Scan for the cell matching the given text and deliver its (x, y) coordinate at center. 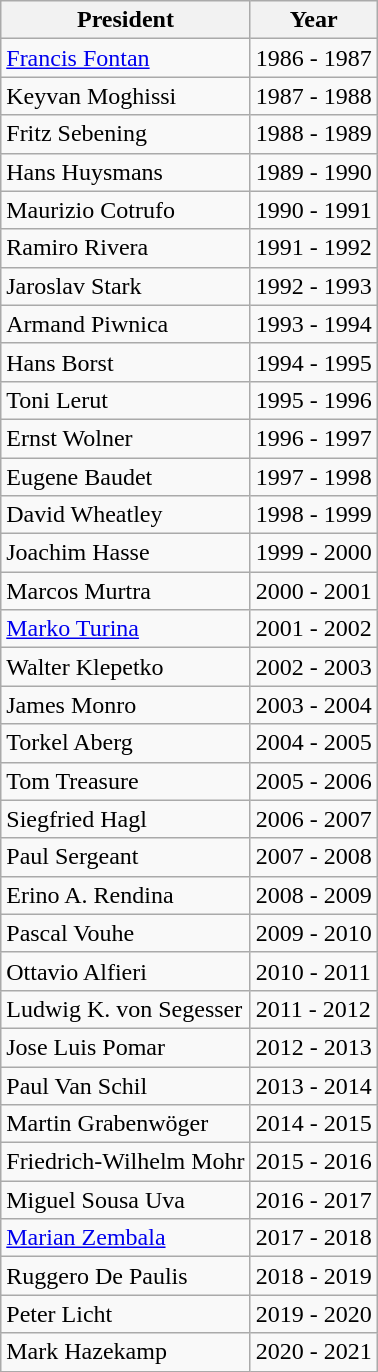
Jose Luis Pomar (126, 1047)
Pascal Vouhe (126, 933)
David Wheatley (126, 515)
Toni Lerut (126, 400)
1991 - 1992 (314, 248)
2000 - 2001 (314, 591)
2015 - 2016 (314, 1162)
Hans Huysmans (126, 172)
Ernst Wolner (126, 438)
Year (314, 20)
Ramiro Rivera (126, 248)
1992 - 1993 (314, 286)
Erino A. Rendina (126, 895)
2008 - 2009 (314, 895)
Maurizio Cotrufo (126, 210)
Paul Sergeant (126, 857)
President (126, 20)
Marian Zembala (126, 1238)
2012 - 2013 (314, 1047)
2019 - 2020 (314, 1314)
2007 - 2008 (314, 857)
Ludwig K. von Segesser (126, 1009)
2010 - 2011 (314, 971)
2017 - 2018 (314, 1238)
1993 - 1994 (314, 324)
2014 - 2015 (314, 1124)
Walter Klepetko (126, 667)
Torkel Aberg (126, 743)
Siegfried Hagl (126, 819)
1989 - 1990 (314, 172)
2005 - 2006 (314, 781)
2004 - 2005 (314, 743)
1987 - 1988 (314, 96)
Ottavio Alfieri (126, 971)
1994 - 1995 (314, 362)
2016 - 2017 (314, 1200)
Keyvan Moghissi (126, 96)
Tom Treasure (126, 781)
1995 - 1996 (314, 400)
2009 - 2010 (314, 933)
1999 - 2000 (314, 553)
James Monro (126, 705)
Marcos Murtra (126, 591)
2002 - 2003 (314, 667)
Ruggero De Paulis (126, 1276)
1998 - 1999 (314, 515)
Friedrich-Wilhelm Mohr (126, 1162)
2018 - 2019 (314, 1276)
2011 - 2012 (314, 1009)
Fritz Sebening (126, 134)
Martin Grabenwöger (126, 1124)
Paul Van Schil (126, 1085)
2006 - 2007 (314, 819)
Francis Fontan (126, 58)
2003 - 2004 (314, 705)
1986 - 1987 (314, 58)
Armand Piwnica (126, 324)
Hans Borst (126, 362)
Jaroslav Stark (126, 286)
Joachim Hasse (126, 553)
Eugene Baudet (126, 477)
Peter Licht (126, 1314)
2001 - 2002 (314, 629)
2020 - 2021 (314, 1352)
1988 - 1989 (314, 134)
Mark Hazekamp (126, 1352)
2013 - 2014 (314, 1085)
1990 - 1991 (314, 210)
1997 - 1998 (314, 477)
Marko Turina (126, 629)
Miguel Sousa Uva (126, 1200)
1996 - 1997 (314, 438)
